Identify which cell holds the provided text, then report its (X, Y) central coordinate. 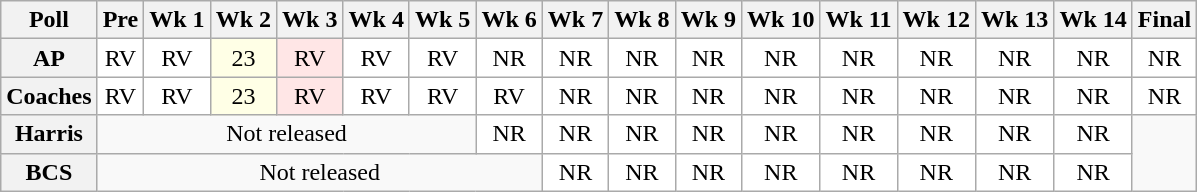
Wk 3 (310, 20)
Harris (49, 134)
Wk 11 (858, 20)
Wk 1 (177, 20)
Wk 8 (642, 20)
Final (1164, 20)
AP (49, 58)
Wk 14 (1093, 20)
Pre (120, 20)
Wk 5 (442, 20)
Wk 10 (781, 20)
Wk 4 (376, 20)
Wk 6 (509, 20)
BCS (49, 172)
Wk 9 (708, 20)
Wk 13 (1014, 20)
Wk 7 (575, 20)
Wk 12 (936, 20)
Coaches (49, 96)
Poll (49, 20)
Wk 2 (243, 20)
